Return the (X, Y) coordinate for the center point of the cell that contains the specified text.  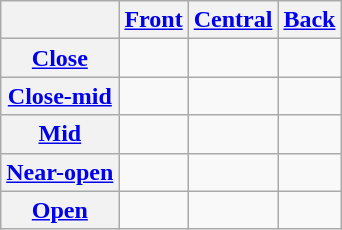
Open (60, 210)
Back (310, 20)
Front (154, 20)
Mid (60, 134)
Central (233, 20)
Close-mid (60, 96)
Near-open (60, 172)
Close (60, 58)
